Determine the [X, Y] coordinate at the center of the cell enclosing the given text.  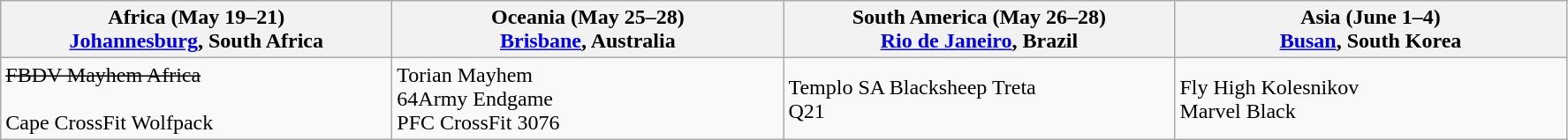
South America (May 26–28) Rio de Janeiro, Brazil [979, 30]
FBDV Mayhem Africa Cape CrossFit Wolfpack [196, 99]
Asia (June 1–4) Busan, South Korea [1371, 30]
Templo SA Blacksheep Treta Q21 [979, 99]
Torian Mayhem 64Army Endgame PFC CrossFit 3076 [588, 99]
Africa (May 19–21) Johannesburg, South Africa [196, 30]
Fly High Kolesnikov Marvel Black [1371, 99]
Oceania (May 25–28) Brisbane, Australia [588, 30]
